Pinpoint the cell where the given text exists, returning its (X, Y) midpoint coordinate. 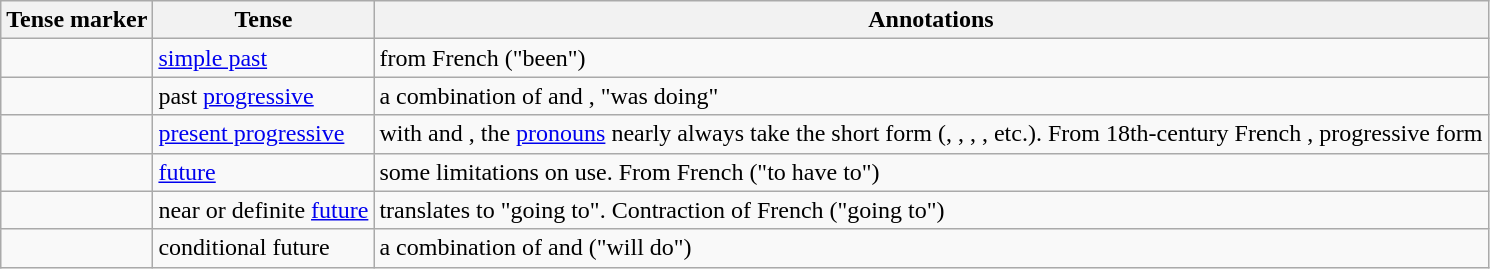
with and , the pronouns nearly always take the short form (, , , , etc.). From 18th-century French , progressive form (931, 134)
from French ("been") (931, 58)
some limitations on use. From French ("to have to") (931, 172)
conditional future (264, 248)
Tense marker (77, 20)
future (264, 172)
present progressive (264, 134)
a combination of and , "was doing" (931, 96)
translates to "going to". Contraction of French ("going to") (931, 210)
simple past (264, 58)
Tense (264, 20)
past progressive (264, 96)
near or definite future (264, 210)
a combination of and ("will do") (931, 248)
Annotations (931, 20)
